Provide the (X, Y) coordinate of the cell's center where the given text is located.  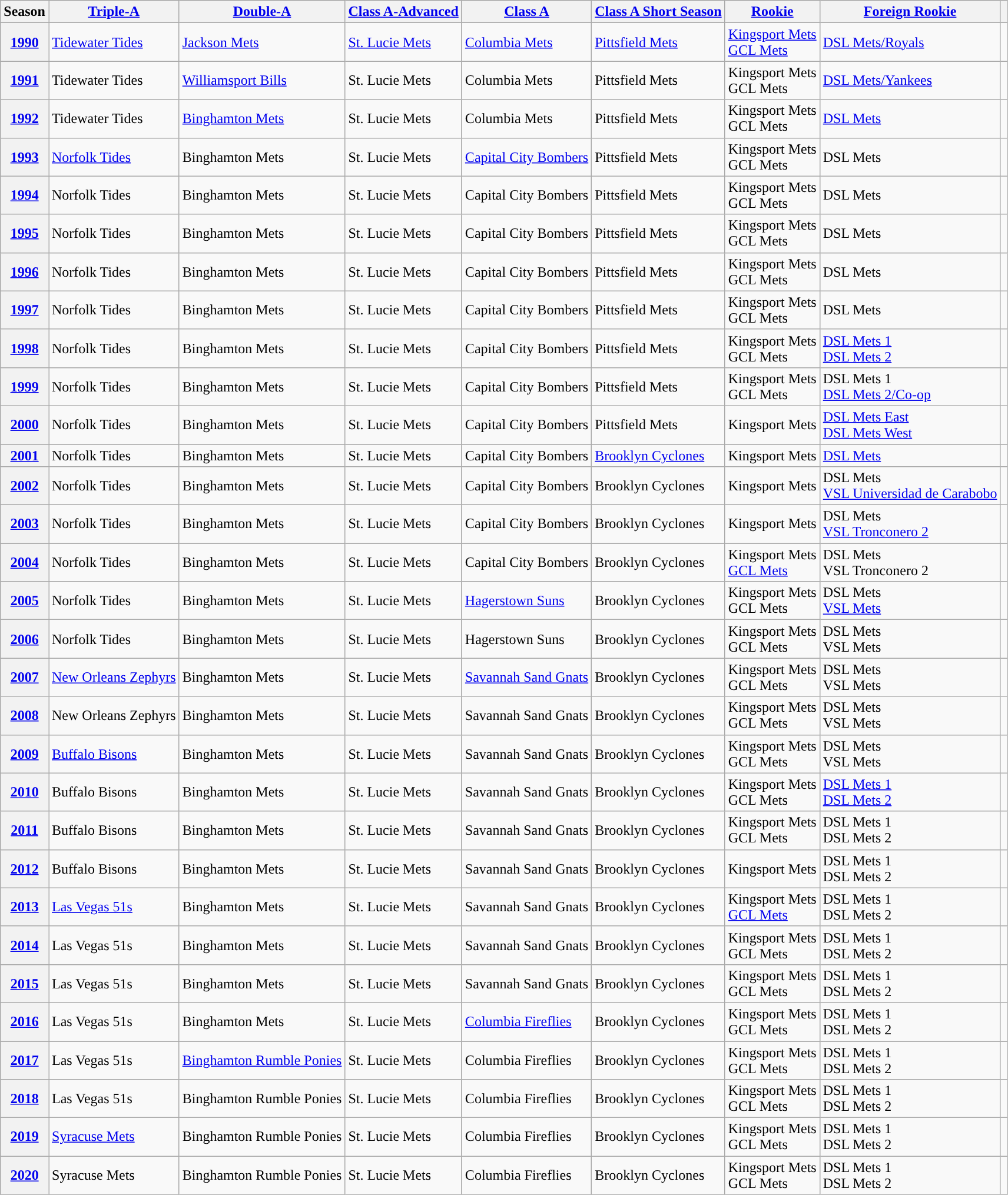
1993 (25, 157)
2001 (25, 455)
2018 (25, 1098)
Season (25, 12)
Class A (526, 12)
2020 (25, 1175)
2008 (25, 716)
2012 (25, 869)
2010 (25, 792)
DSL Mets/Royals (910, 42)
1991 (25, 80)
1999 (25, 386)
2014 (25, 945)
1994 (25, 195)
Rookie (772, 12)
2004 (25, 563)
1996 (25, 272)
Jackson Mets (262, 42)
Foreign Rookie (910, 12)
Williamsport Bills (262, 80)
2011 (25, 830)
2013 (25, 907)
DSL Mets EastDSL Mets West (910, 425)
2016 (25, 1022)
2005 (25, 600)
Class A Short Season (658, 12)
1997 (25, 310)
2002 (25, 486)
Class A-Advanced (403, 12)
2007 (25, 677)
2006 (25, 639)
1990 (25, 42)
1998 (25, 348)
1992 (25, 119)
2015 (25, 983)
Triple-A (114, 12)
DSL MetsVSL Universidad de Carabobo (910, 486)
1995 (25, 233)
2017 (25, 1060)
2009 (25, 753)
2019 (25, 1137)
DSL Mets 1DSL Mets 2/Co-op (910, 386)
2000 (25, 425)
DSL Mets/Yankees (910, 80)
Double-A (262, 12)
2003 (25, 524)
